Search for the cell housing the specified text and yield its [x, y] center coordinate. 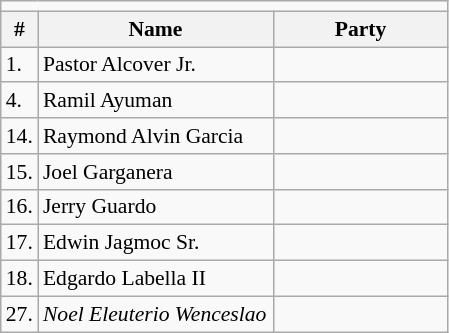
Name [156, 29]
4. [20, 101]
1. [20, 65]
Pastor Alcover Jr. [156, 65]
18. [20, 279]
Ramil Ayuman [156, 101]
# [20, 29]
16. [20, 207]
27. [20, 314]
Edgardo Labella II [156, 279]
15. [20, 172]
Joel Garganera [156, 172]
Noel Eleuterio Wenceslao [156, 314]
Raymond Alvin Garcia [156, 136]
14. [20, 136]
Party [360, 29]
Jerry Guardo [156, 207]
17. [20, 243]
Edwin Jagmoc Sr. [156, 243]
